Return (x, y) of the center of cell containing provided text 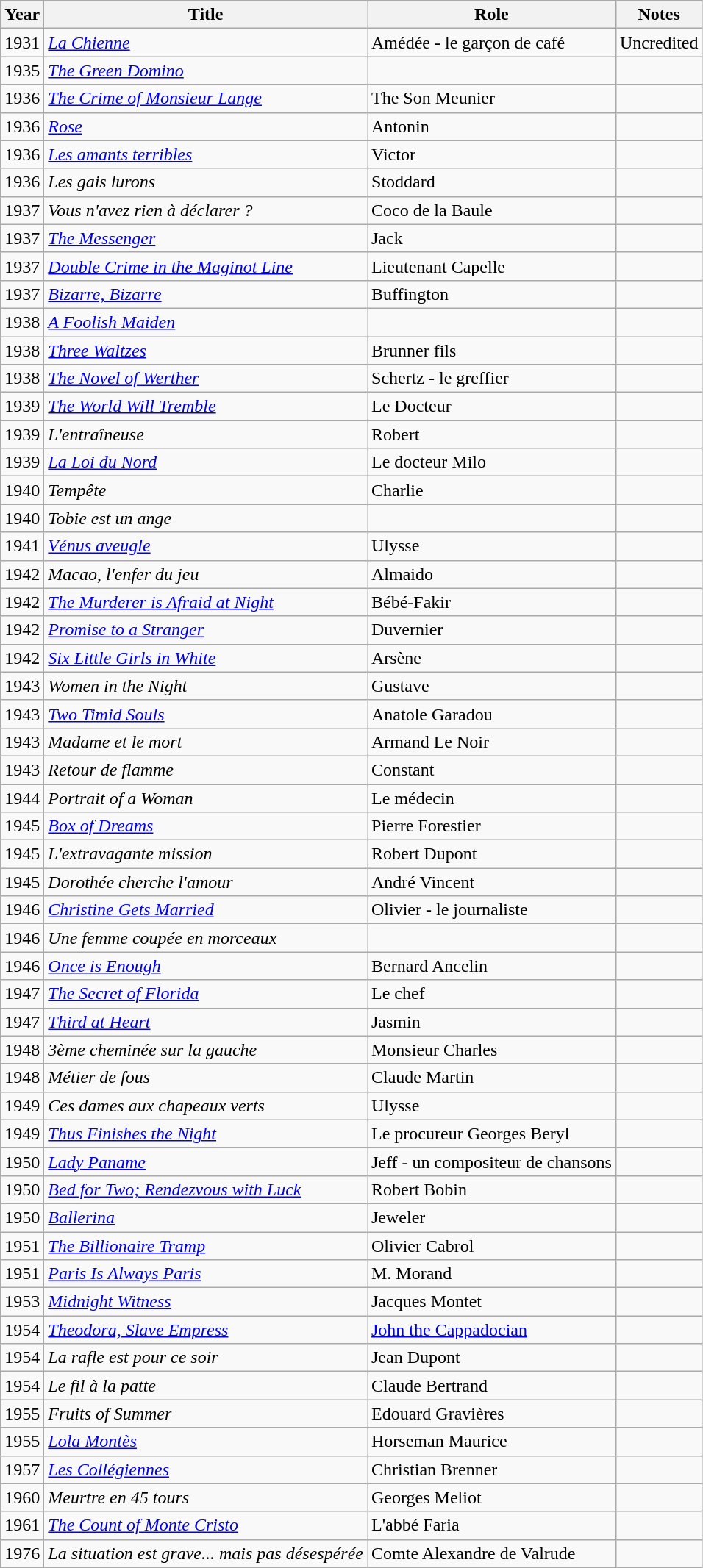
Buffington (492, 294)
Promise to a Stranger (206, 630)
Lieutenant Capelle (492, 266)
Christian Brenner (492, 1469)
3ème cheminée sur la gauche (206, 1050)
1931 (22, 43)
Claude Bertrand (492, 1386)
Macao, l'enfer du jeu (206, 574)
Brunner fils (492, 351)
The Crime of Monsieur Lange (206, 99)
Meurtre en 45 tours (206, 1497)
Constant (492, 770)
Horseman Maurice (492, 1442)
Jean Dupont (492, 1358)
1944 (22, 798)
1935 (22, 71)
Jeff - un compositeur de chansons (492, 1161)
Theodora, Slave Empress (206, 1330)
Comte Alexandre de Valrude (492, 1553)
Jack (492, 238)
Les Collégiennes (206, 1469)
Jasmin (492, 1022)
Pierre Forestier (492, 826)
Robert Dupont (492, 854)
Lola Montès (206, 1442)
Le médecin (492, 798)
Les gais lurons (206, 182)
Portrait of a Woman (206, 798)
Double Crime in the Maginot Line (206, 266)
Ballerina (206, 1217)
Robert Bobin (492, 1189)
Fruits of Summer (206, 1414)
Coco de la Baule (492, 210)
Lady Paname (206, 1161)
Jeweler (492, 1217)
Antonin (492, 126)
The Murderer is Afraid at Night (206, 602)
Charlie (492, 490)
1960 (22, 1497)
André Vincent (492, 882)
The Secret of Florida (206, 994)
Le docteur Milo (492, 462)
La Loi du Nord (206, 462)
Role (492, 15)
1957 (22, 1469)
Vous n'avez rien à déclarer ? (206, 210)
The Billionaire Tramp (206, 1246)
Year (22, 15)
Duvernier (492, 630)
Retour de flamme (206, 770)
Thus Finishes the Night (206, 1134)
Third at Heart (206, 1022)
Monsieur Charles (492, 1050)
The Novel of Werther (206, 379)
Three Waltzes (206, 351)
Rose (206, 126)
Bernard Ancelin (492, 966)
Une femme coupée en morceaux (206, 938)
Le chef (492, 994)
Tempête (206, 490)
Edouard Gravières (492, 1414)
1941 (22, 546)
La rafle est pour ce soir (206, 1358)
1976 (22, 1553)
John the Cappadocian (492, 1330)
Title (206, 15)
Uncredited (659, 43)
Almaido (492, 574)
Robert (492, 434)
Bed for Two; Rendezvous with Luck (206, 1189)
Six Little Girls in White (206, 658)
Jacques Montet (492, 1302)
Olivier Cabrol (492, 1246)
Anatole Garadou (492, 714)
The Green Domino (206, 71)
Once is Enough (206, 966)
Armand Le Noir (492, 742)
Bizarre, Bizarre (206, 294)
Le Docteur (492, 407)
Women in the Night (206, 686)
Métier de fous (206, 1078)
Madame et le mort (206, 742)
Tobie est un ange (206, 518)
1953 (22, 1302)
Stoddard (492, 182)
M. Morand (492, 1274)
The Son Meunier (492, 99)
The Count of Monte Cristo (206, 1525)
Vénus aveugle (206, 546)
Box of Dreams (206, 826)
L'abbé Faria (492, 1525)
Schertz - le greffier (492, 379)
Amédée - le garçon de café (492, 43)
L'entraîneuse (206, 434)
Midnight Witness (206, 1302)
La situation est grave... mais pas désespérée (206, 1553)
1961 (22, 1525)
L'extravagante mission (206, 854)
Le procureur Georges Beryl (492, 1134)
Two Timid Souls (206, 714)
La Chienne (206, 43)
Le fil à la patte (206, 1386)
Bébé-Fakir (492, 602)
Ces dames aux chapeaux verts (206, 1106)
Olivier - le journaliste (492, 910)
Arsène (492, 658)
Claude Martin (492, 1078)
A Foolish Maiden (206, 322)
Gustave (492, 686)
The World Will Tremble (206, 407)
Dorothée cherche l'amour (206, 882)
Christine Gets Married (206, 910)
Paris Is Always Paris (206, 1274)
The Messenger (206, 238)
Victor (492, 154)
Notes (659, 15)
Les amants terribles (206, 154)
Georges Meliot (492, 1497)
